Provide the (X, Y) coordinate of the cell's center where the given text is located.  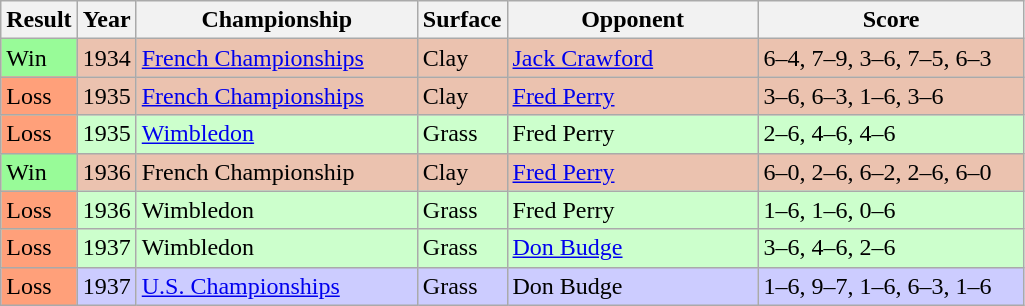
Jack Crawford (632, 58)
1–6, 1–6, 0–6 (891, 210)
Result (39, 20)
Championship (276, 20)
Score (891, 20)
1934 (106, 58)
2–6, 4–6, 4–6 (891, 134)
6–4, 7–9, 3–6, 7–5, 6–3 (891, 58)
U.S. Championships (276, 286)
3–6, 4–6, 2–6 (891, 248)
Opponent (632, 20)
1–6, 9–7, 1–6, 6–3, 1–6 (891, 286)
Surface (462, 20)
3–6, 6–3, 1–6, 3–6 (891, 96)
Year (106, 20)
6–0, 2–6, 6–2, 2–6, 6–0 (891, 172)
French Championship (276, 172)
